Capture the cell that displays the provided text and extract its [X, Y] central coordinate. 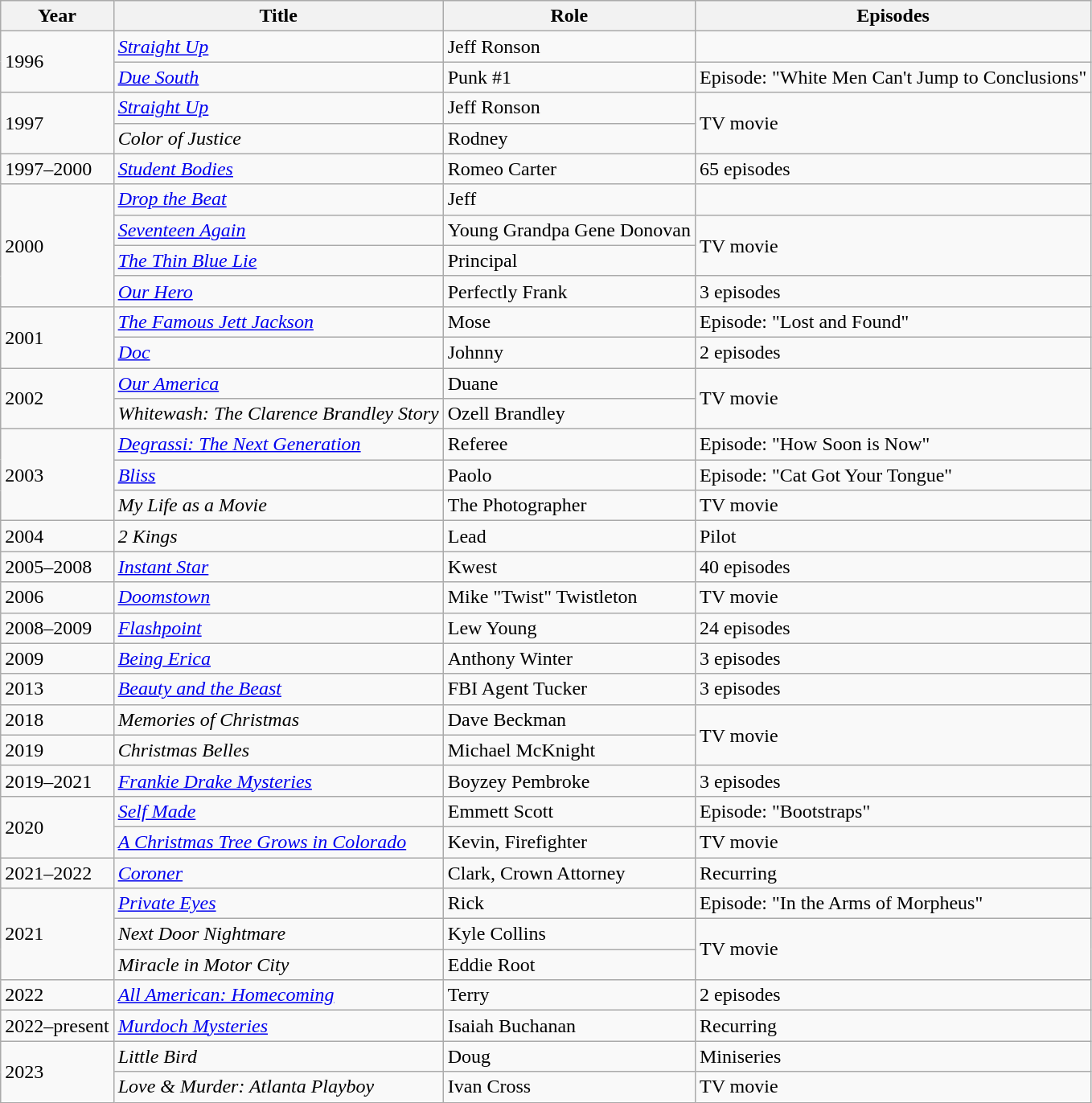
2009 [57, 658]
Kevin, Firefighter [569, 842]
2020 [57, 826]
The Thin Blue Lie [278, 260]
Boyzey Pembroke [569, 781]
Johnny [569, 352]
Mike "Twist" Twistleton [569, 597]
2022–present [57, 1026]
Being Erica [278, 658]
Duane [569, 383]
The Photographer [569, 506]
Christmas Belles [278, 750]
65 episodes [893, 169]
Year [57, 16]
Frankie Drake Mysteries [278, 781]
Instant Star [278, 567]
2023 [57, 1072]
Drop the Beat [278, 199]
2019–2021 [57, 781]
Episode: "Lost and Found" [893, 322]
Love & Murder: Atlanta Playboy [278, 1087]
Jeff [569, 199]
Ozell Brandley [569, 414]
Color of Justice [278, 138]
Degrassi: The Next Generation [278, 445]
Anthony Winter [569, 658]
Episode: "Cat Got Your Tongue" [893, 475]
Miniseries [893, 1056]
Principal [569, 260]
1996 [57, 62]
2021–2022 [57, 872]
1997–2000 [57, 169]
Episode: "Bootstraps" [893, 811]
Coroner [278, 872]
Paolo [569, 475]
Kyle Collins [569, 934]
Flashpoint [278, 628]
Beauty and the Beast [278, 689]
The Famous Jett Jackson [278, 322]
2008–2009 [57, 628]
All American: Homecoming [278, 995]
Romeo Carter [569, 169]
2006 [57, 597]
Ivan Cross [569, 1087]
Lead [569, 536]
Punk #1 [569, 77]
Miracle in Motor City [278, 965]
A Christmas Tree Grows in Colorado [278, 842]
Doomstown [278, 597]
Perfectly Frank [569, 291]
Emmett Scott [569, 811]
Bliss [278, 475]
Kwest [569, 567]
2021 [57, 934]
Clark, Crown Attorney [569, 872]
Self Made [278, 811]
2018 [57, 720]
Private Eyes [278, 904]
Isaiah Buchanan [569, 1026]
Michael McKnight [569, 750]
Episode: "White Men Can't Jump to Conclusions" [893, 77]
Mose [569, 322]
2001 [57, 337]
2000 [57, 245]
Due South [278, 77]
Doug [569, 1056]
2004 [57, 536]
2013 [57, 689]
Episodes [893, 16]
Title [278, 16]
Little Bird [278, 1056]
2003 [57, 475]
Our Hero [278, 291]
Episode: "In the Arms of Morpheus" [893, 904]
Rick [569, 904]
My Life as a Movie [278, 506]
Rodney [569, 138]
FBI Agent Tucker [569, 689]
Murdoch Mysteries [278, 1026]
Pilot [893, 536]
2002 [57, 399]
Doc [278, 352]
Role [569, 16]
Referee [569, 445]
Whitewash: The Clarence Brandley Story [278, 414]
1997 [57, 123]
2005–2008 [57, 567]
Memories of Christmas [278, 720]
Next Door Nightmare [278, 934]
Episode: "How Soon is Now" [893, 445]
2 Kings [278, 536]
Eddie Root [569, 965]
24 episodes [893, 628]
Seventeen Again [278, 230]
Lew Young [569, 628]
Student Bodies [278, 169]
Dave Beckman [569, 720]
Terry [569, 995]
2019 [57, 750]
40 episodes [893, 567]
2022 [57, 995]
Young Grandpa Gene Donovan [569, 230]
Our America [278, 383]
